Return [X, Y] of the center of cell containing provided text 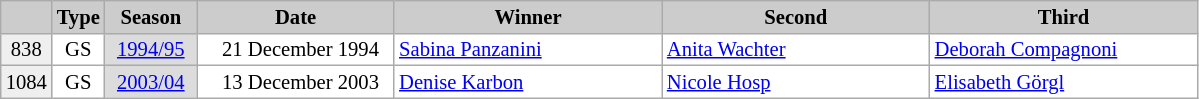
13 December 2003 [296, 81]
2003/04 [151, 81]
Nicole Hosp [796, 81]
Second [796, 16]
1994/95 [151, 49]
Elisabeth Görgl [1064, 81]
21 December 1994 [296, 49]
838 [26, 49]
1084 [26, 81]
Season [151, 16]
Date [296, 16]
Sabina Panzanini [528, 49]
Deborah Compagnoni [1064, 49]
Type [78, 16]
Anita Wachter [796, 49]
Third [1064, 16]
Winner [528, 16]
Denise Karbon [528, 81]
